Extract the [X, Y] coordinate from the center of the cell holding the provided text.  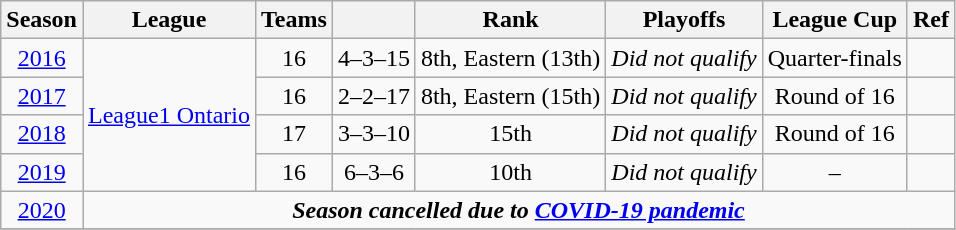
2018 [42, 134]
Quarter-finals [834, 58]
6–3–6 [374, 172]
Playoffs [684, 20]
4–3–15 [374, 58]
Season [42, 20]
15th [510, 134]
– [834, 172]
2–2–17 [374, 96]
2016 [42, 58]
League1 Ontario [168, 115]
Teams [294, 20]
17 [294, 134]
Ref [930, 20]
League [168, 20]
8th, Eastern (15th) [510, 96]
2019 [42, 172]
Season cancelled due to COVID-19 pandemic [518, 210]
2020 [42, 210]
8th, Eastern (13th) [510, 58]
Rank [510, 20]
3–3–10 [374, 134]
2017 [42, 96]
League Cup [834, 20]
10th [510, 172]
